Pinpoint the cell where the given text exists, returning its (X, Y) midpoint coordinate. 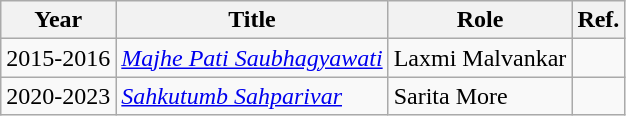
Sahkutumb Sahparivar (252, 96)
Ref. (598, 20)
Role (480, 20)
Majhe Pati Saubhagyawati (252, 58)
Laxmi Malvankar (480, 58)
Title (252, 20)
Year (58, 20)
2015-2016 (58, 58)
2020-2023 (58, 96)
Sarita More (480, 96)
